Detect which cell encompasses the target text, then output its [x, y] center coordinate. 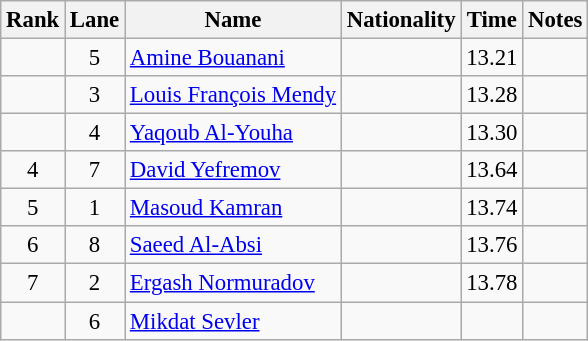
Masoud Kamran [234, 208]
13.30 [492, 133]
13.28 [492, 95]
Time [492, 20]
13.78 [492, 283]
Lane [95, 20]
13.21 [492, 58]
13.74 [492, 208]
13.64 [492, 170]
3 [95, 95]
Nationality [400, 20]
Saeed Al-Absi [234, 245]
Notes [556, 20]
1 [95, 208]
2 [95, 283]
Ergash Normuradov [234, 283]
Name [234, 20]
Amine Bouanani [234, 58]
13.76 [492, 245]
Yaqoub Al-Youha [234, 133]
Rank [33, 20]
8 [95, 245]
David Yefremov [234, 170]
Louis François Mendy [234, 95]
Mikdat Sevler [234, 321]
